For the text-containing cell, return its midpoint in (X, Y) coordinate format. 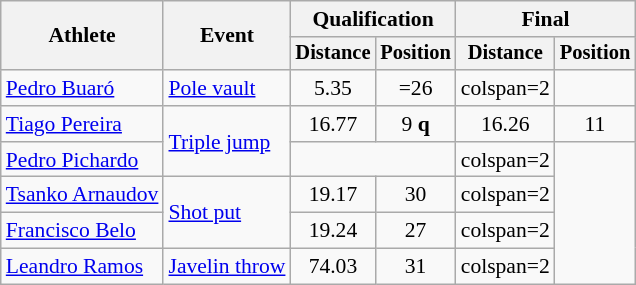
=26 (415, 88)
30 (415, 195)
Francisco Belo (82, 231)
Pole vault (226, 88)
Shot put (226, 212)
27 (415, 231)
Tsanko Arnaudov (82, 195)
Leandro Ramos (82, 267)
16.26 (506, 124)
11 (595, 124)
Event (226, 36)
Pedro Pichardo (82, 160)
5.35 (332, 88)
Triple jump (226, 142)
74.03 (332, 267)
9 q (415, 124)
Qualification (372, 19)
19.17 (332, 195)
19.24 (332, 231)
Athlete (82, 36)
Final (546, 19)
Tiago Pereira (82, 124)
Javelin throw (226, 267)
16.77 (332, 124)
Pedro Buaró (82, 88)
31 (415, 267)
